Locate the cell with the specified text and output its (x, y) center coordinate. 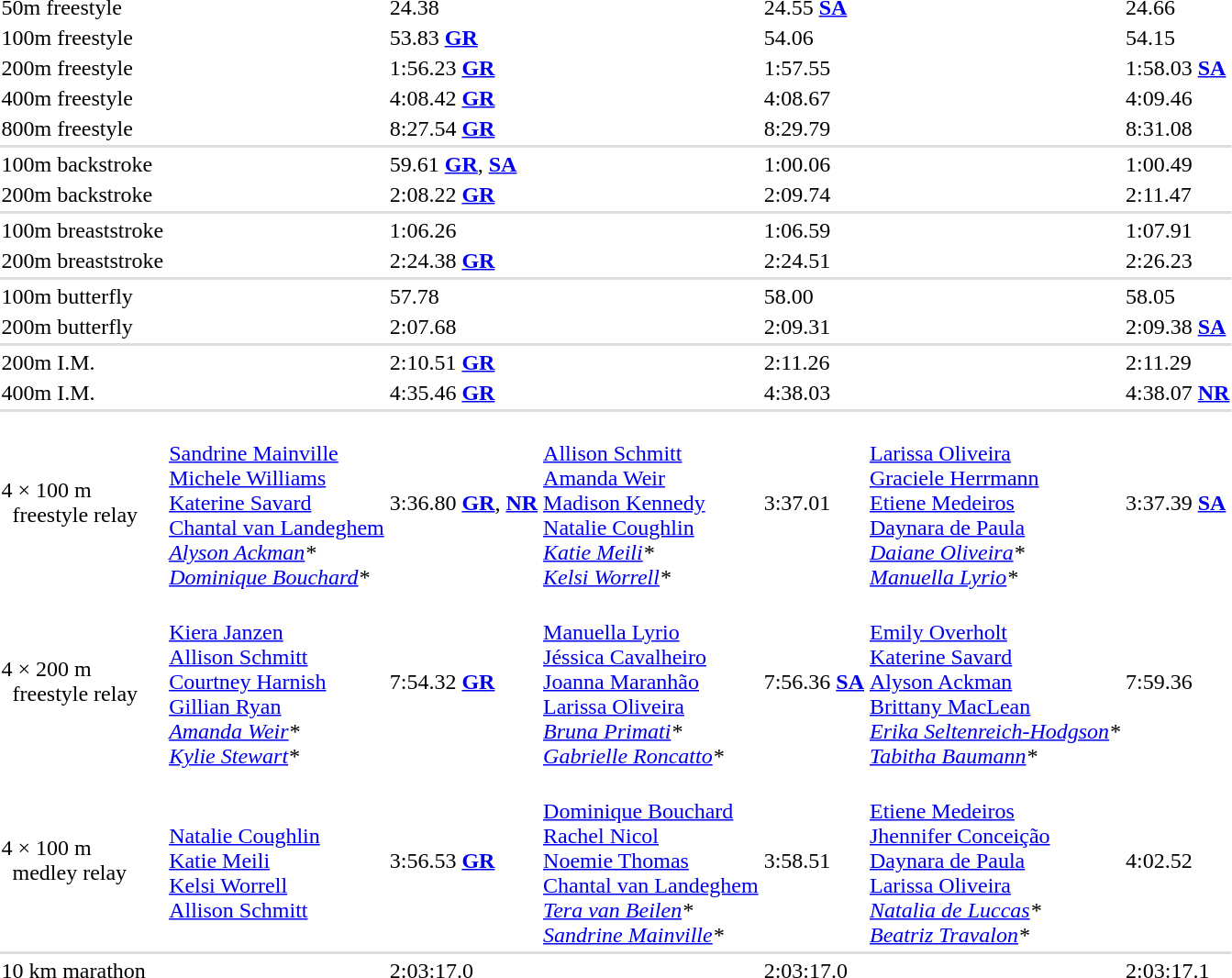
100m butterfly (83, 296)
4:09.46 (1178, 98)
58.00 (814, 296)
1:58.03 SA (1178, 68)
4:08.67 (814, 98)
2:10.51 GR (463, 362)
7:59.36 (1178, 682)
1:06.59 (814, 230)
3:36.80 GR, NR (463, 503)
100m backstroke (83, 164)
2:09.74 (814, 194)
1:57.55 (814, 68)
Emily Overholt Katerine SavardAlyson AckmanBrittany MacLeanErika Seltenreich-Hodgson*Tabitha Baumann* (994, 682)
8:31.08 (1178, 128)
4:38.03 (814, 393)
2:11.26 (814, 362)
2:07.68 (463, 327)
100m freestyle (83, 38)
Etiene MedeirosJhennifer ConceiçãoDaynara de PaulaLarissa OliveiraNatalia de Luccas*Beatriz Travalon* (994, 861)
4 × 100 m freestyle relay (83, 503)
2:24.51 (814, 261)
2:09.31 (814, 327)
Natalie Coughlin Katie MeiliKelsi WorrellAllison Schmitt (277, 861)
1:56.23 GR (463, 68)
200m I.M. (83, 362)
2:11.47 (1178, 194)
1:07.91 (1178, 230)
200m freestyle (83, 68)
3:37.39 SA (1178, 503)
4 × 200 m freestyle relay (83, 682)
4:38.07 NR (1178, 393)
Manuella LyrioJéssica CavalheiroJoanna MaranhãoLarissa OliveiraBruna Primati*Gabrielle Roncatto* (651, 682)
4:08.42 GR (463, 98)
1:00.49 (1178, 164)
200m butterfly (83, 327)
57.78 (463, 296)
54.15 (1178, 38)
2:24.38 GR (463, 261)
2:09.38 SA (1178, 327)
8:27.54 GR (463, 128)
4 × 100 m medley relay (83, 861)
7:54.32 GR (463, 682)
Dominique Bouchard Rachel NicolNoemie ThomasChantal van LandeghemTera van Beilen*Sandrine Mainville* (651, 861)
2:11.29 (1178, 362)
59.61 GR, SA (463, 164)
100m breaststroke (83, 230)
8:29.79 (814, 128)
3:58.51 (814, 861)
2:08.22 GR (463, 194)
Larissa OliveiraGraciele HerrmannEtiene MedeirosDaynara de PaulaDaiane Oliveira*Manuella Lyrio* (994, 503)
2:26.23 (1178, 261)
200m breaststroke (83, 261)
7:56.36 SA (814, 682)
200m backstroke (83, 194)
1:00.06 (814, 164)
58.05 (1178, 296)
1:06.26 (463, 230)
4:02.52 (1178, 861)
Kiera Janzen Allison SchmittCourtney HarnishGillian RyanAmanda Weir*Kylie Stewart* (277, 682)
3:56.53 GR (463, 861)
800m freestyle (83, 128)
400m I.M. (83, 393)
Allison Schmitt Amanda WeirMadison KennedyNatalie CoughlinKatie Meili*Kelsi Worrell* (651, 503)
Sandrine Mainville Michele WilliamsKaterine SavardChantal van LandeghemAlyson Ackman*Dominique Bouchard* (277, 503)
54.06 (814, 38)
400m freestyle (83, 98)
3:37.01 (814, 503)
4:35.46 GR (463, 393)
53.83 GR (463, 38)
